For the text-containing cell, return its midpoint in [X, Y] coordinate format. 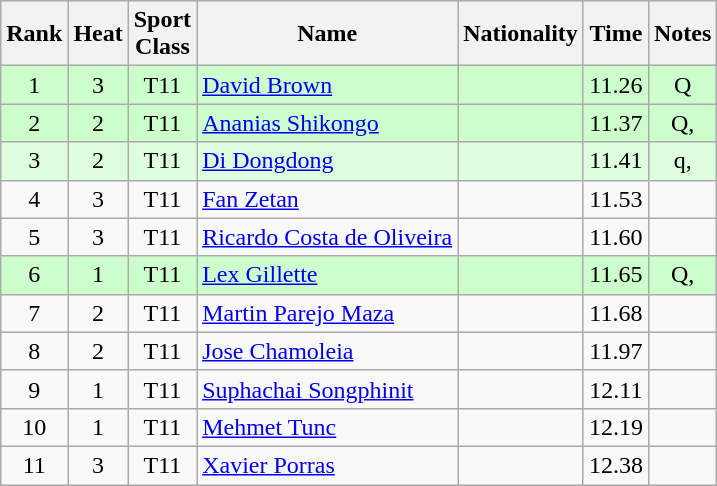
Xavier Porras [328, 465]
11.97 [616, 351]
David Brown [328, 85]
Di Dongdong [328, 161]
12.19 [616, 427]
11.65 [616, 275]
Rank [34, 34]
11.41 [616, 161]
Nationality [521, 34]
Notes [682, 34]
6 [34, 275]
Mehmet Tunc [328, 427]
Fan Zetan [328, 199]
11.26 [616, 85]
12.11 [616, 389]
Time [616, 34]
Q [682, 85]
11.37 [616, 123]
Name [328, 34]
11.53 [616, 199]
Ricardo Costa de Oliveira [328, 237]
7 [34, 313]
Suphachai Songphinit [328, 389]
11.60 [616, 237]
Heat [98, 34]
8 [34, 351]
Ananias Shikongo [328, 123]
11.68 [616, 313]
q, [682, 161]
11 [34, 465]
9 [34, 389]
Lex Gillette [328, 275]
SportClass [162, 34]
Jose Chamoleia [328, 351]
10 [34, 427]
12.38 [616, 465]
Martin Parejo Maza [328, 313]
4 [34, 199]
5 [34, 237]
